Return (X, Y) of the center of cell containing provided text 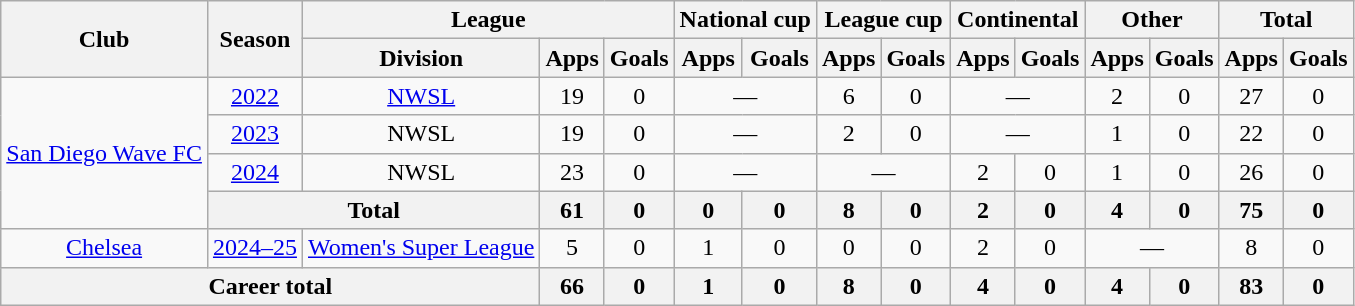
75 (1251, 210)
League cup (883, 20)
27 (1251, 96)
National cup (745, 20)
Club (104, 39)
2022 (254, 96)
6 (848, 96)
Continental (1018, 20)
23 (572, 172)
San Diego Wave FC (104, 153)
2024 (254, 172)
Season (254, 39)
5 (572, 248)
22 (1251, 134)
Chelsea (104, 248)
66 (572, 286)
61 (572, 210)
Other (1152, 20)
26 (1251, 172)
Women's Super League (420, 248)
League (488, 20)
2024–25 (254, 248)
Career total (270, 286)
2023 (254, 134)
83 (1251, 286)
Division (420, 58)
